Pinpoint the cell where the given text exists, returning its [X, Y] midpoint coordinate. 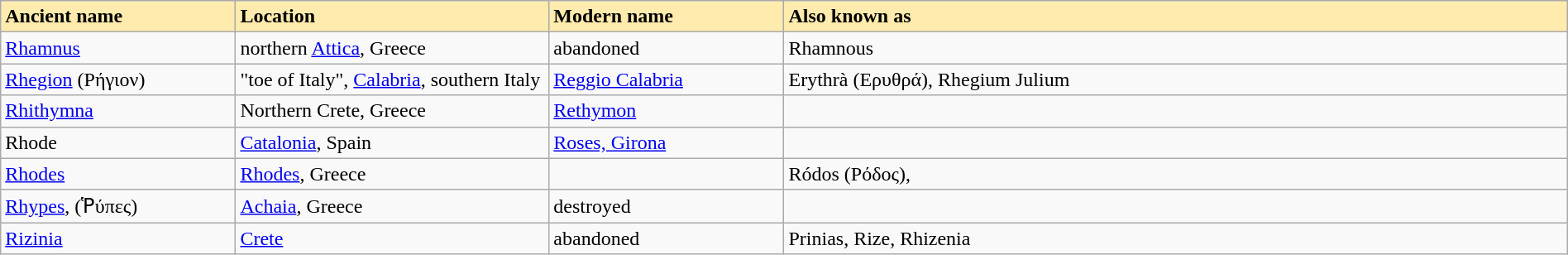
Crete [392, 238]
Rizinia [118, 238]
Rhode [118, 142]
Catalonia, Spain [392, 142]
Also known as [1176, 17]
Rhithymna [118, 111]
Erythrà (Ερυθρά), Rhegium Julium [1176, 79]
destroyed [667, 206]
Location [392, 17]
Prinias, Rize, Rhizenia [1176, 238]
Ancient name [118, 17]
Rhamnous [1176, 48]
Northern Crete, Greece [392, 111]
"toe of Italy", Calabria, southern Italy [392, 79]
Achaia, Greece [392, 206]
Rhodes [118, 174]
northern Attica, Greece [392, 48]
Rhodes, Greece [392, 174]
Rhegion (Ρήγιoν) [118, 79]
Reggio Calabria [667, 79]
Roses, Girona [667, 142]
Rhypes, (Ῥύπες) [118, 206]
Modern name [667, 17]
Rethymon [667, 111]
Rhamnus [118, 48]
Ródos (Ρόδος), [1176, 174]
